Find where the given text appears and provide that cell's center as (x, y) coordinate. 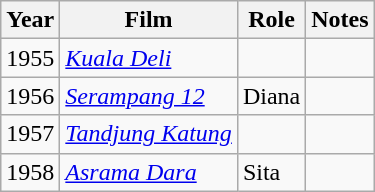
Serampang 12 (149, 96)
Diana (271, 96)
Sita (271, 172)
Tandjung Katung (149, 134)
Kuala Deli (149, 58)
1956 (30, 96)
Year (30, 20)
Notes (340, 20)
1957 (30, 134)
1958 (30, 172)
1955 (30, 58)
Role (271, 20)
Film (149, 20)
Asrama Dara (149, 172)
